Locate the cell with the specified text and output its [x, y] center coordinate. 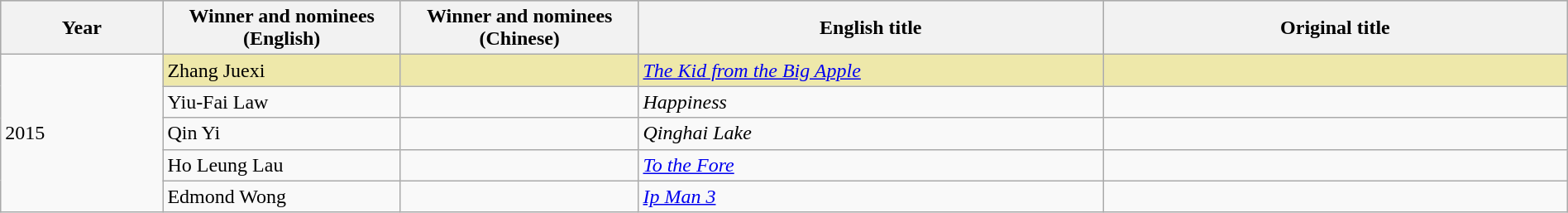
Qin Yi [282, 133]
Winner and nominees(Chinese) [519, 28]
Ho Leung Lau [282, 165]
Year [82, 28]
Original title [1336, 28]
To the Fore [871, 165]
2015 [82, 133]
Yiu-Fai Law [282, 102]
Happiness [871, 102]
The Kid from the Big Apple [871, 70]
English title [871, 28]
Zhang Juexi [282, 70]
Qinghai Lake [871, 133]
Edmond Wong [282, 196]
Ip Man 3 [871, 196]
Winner and nominees(English) [282, 28]
